Find where the given text appears and provide that cell's center as (X, Y) coordinate. 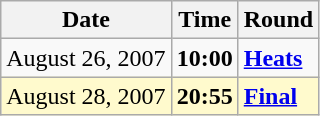
Heats (278, 58)
Round (278, 20)
August 26, 2007 (86, 58)
August 28, 2007 (86, 96)
Final (278, 96)
10:00 (204, 58)
Date (86, 20)
Time (204, 20)
20:55 (204, 96)
